For the text-containing cell, return its midpoint in (x, y) coordinate format. 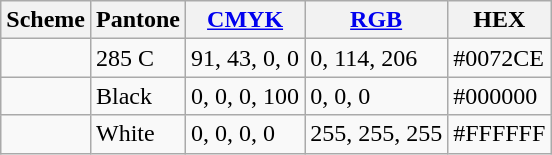
HEX (500, 20)
CMYK (246, 20)
0, 114, 206 (376, 58)
#000000 (500, 96)
285 C (138, 58)
255, 255, 255 (376, 134)
0, 0, 0 (376, 96)
RGB (376, 20)
#FFFFFF (500, 134)
91, 43, 0, 0 (246, 58)
0, 0, 0, 0 (246, 134)
Pantone (138, 20)
#0072CE (500, 58)
White (138, 134)
Black (138, 96)
0, 0, 0, 100 (246, 96)
Scheme (46, 20)
